Pinpoint the cell where the given text exists, returning its (x, y) midpoint coordinate. 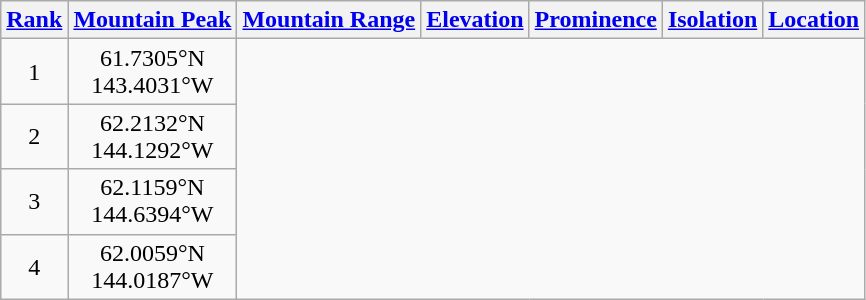
Prominence (596, 20)
62.0059°N144.0187°W (152, 266)
4 (34, 266)
Mountain Range (329, 20)
Elevation (475, 20)
1 (34, 72)
Rank (34, 20)
61.7305°N143.4031°W (152, 72)
Isolation (712, 20)
3 (34, 202)
Mountain Peak (152, 20)
Location (814, 20)
62.2132°N144.1292°W (152, 136)
2 (34, 136)
62.1159°N144.6394°W (152, 202)
